Output the (X, Y) coordinate of the center of the cell containing the given text.  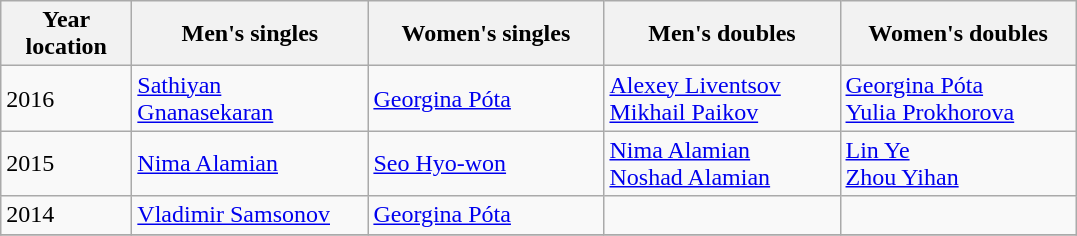
Sathiyan Gnanasekaran (250, 98)
2015 (66, 164)
Women's singles (486, 34)
Nima Alamian (250, 164)
Women's doubles (958, 34)
Lin Ye Zhou Yihan (958, 164)
Georgina Póta Yulia Prokhorova (958, 98)
2014 (66, 215)
Men's doubles (722, 34)
Seo Hyo-won (486, 164)
Vladimir Samsonov (250, 215)
Nima Alamian Noshad Alamian (722, 164)
Year location (66, 34)
2016 (66, 98)
Men's singles (250, 34)
Alexey Liventsov Mikhail Paikov (722, 98)
